Output the [X, Y] coordinate of the center of the cell containing the given text.  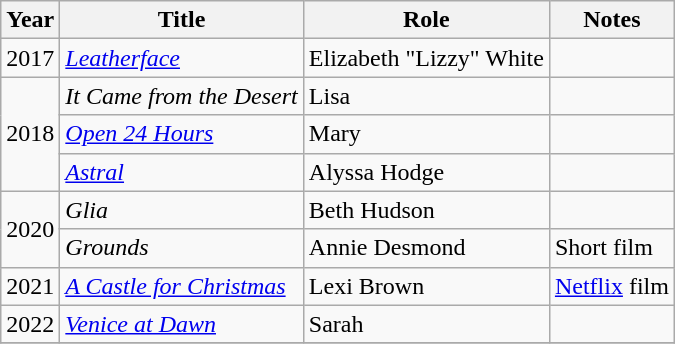
Notes [612, 20]
2022 [30, 324]
Lisa [426, 96]
Alyssa Hodge [426, 172]
Title [182, 20]
Open 24 Hours [182, 134]
Astral [182, 172]
Grounds [182, 248]
Netflix film [612, 286]
A Castle for Christmas [182, 286]
Beth Hudson [426, 210]
Annie Desmond [426, 248]
2021 [30, 286]
2018 [30, 134]
Glia [182, 210]
Role [426, 20]
Short film [612, 248]
Lexi Brown [426, 286]
Sarah [426, 324]
Year [30, 20]
2017 [30, 58]
Leatherface [182, 58]
2020 [30, 229]
It Came from the Desert [182, 96]
Mary [426, 134]
Elizabeth "Lizzy" White [426, 58]
Venice at Dawn [182, 324]
